Pinpoint the cell where the given text exists, returning its [x, y] midpoint coordinate. 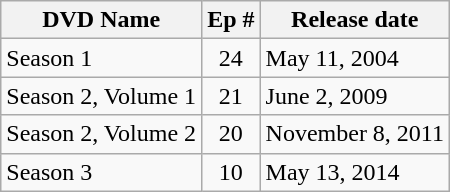
Ep # [231, 20]
May 13, 2014 [354, 172]
21 [231, 96]
DVD Name [102, 20]
November 8, 2011 [354, 134]
Season 2, Volume 1 [102, 96]
Release date [354, 20]
May 11, 2004 [354, 58]
Season 1 [102, 58]
20 [231, 134]
June 2, 2009 [354, 96]
24 [231, 58]
Season 3 [102, 172]
Season 2, Volume 2 [102, 134]
10 [231, 172]
